Identify which cell holds the provided text, then report its (x, y) central coordinate. 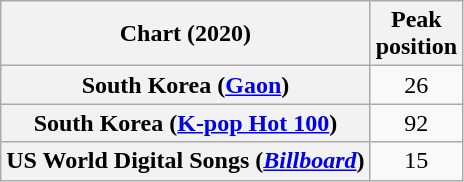
Peakposition (416, 34)
92 (416, 123)
15 (416, 161)
26 (416, 85)
South Korea (K-pop Hot 100) (186, 123)
South Korea (Gaon) (186, 85)
US World Digital Songs (Billboard) (186, 161)
Chart (2020) (186, 34)
